Output the [x, y] coordinate of the center of the cell containing the given text.  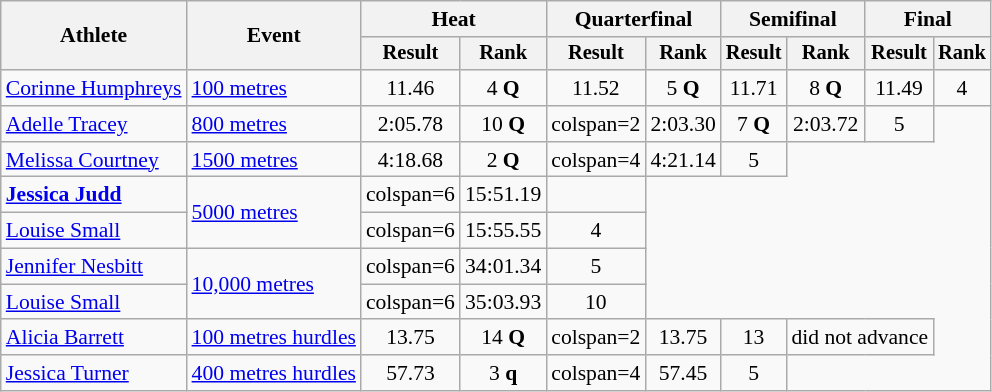
Corinne Humphreys [94, 88]
400 metres hurdles [274, 373]
Alicia Barrett [94, 338]
14 Q [503, 338]
Quarterfinal [634, 19]
15:55.55 [503, 231]
100 metres hurdles [274, 338]
3 q [503, 373]
Event [274, 36]
Jessica Turner [94, 373]
Semifinal [793, 19]
34:01.34 [503, 267]
57.73 [410, 373]
10 Q [503, 124]
100 metres [274, 88]
Adelle Tracey [94, 124]
2:05.78 [410, 124]
35:03.93 [503, 302]
7 Q [754, 124]
800 metres [274, 124]
11.46 [410, 88]
2:03.30 [682, 124]
2:03.72 [826, 124]
13 [754, 338]
Heat [454, 19]
11.49 [899, 88]
10,000 metres [274, 284]
5000 metres [274, 212]
10 [596, 302]
5 Q [682, 88]
4 Q [503, 88]
2 Q [503, 160]
Jennifer Nesbitt [94, 267]
4:21.14 [682, 160]
11.71 [754, 88]
11.52 [596, 88]
did not advance [860, 338]
4:18.68 [410, 160]
15:51.19 [503, 195]
8 Q [826, 88]
57.45 [682, 373]
1500 metres [274, 160]
Final [928, 19]
Jessica Judd [94, 195]
Athlete [94, 36]
Melissa Courtney [94, 160]
